Identify which cell holds the provided text, then report its (X, Y) central coordinate. 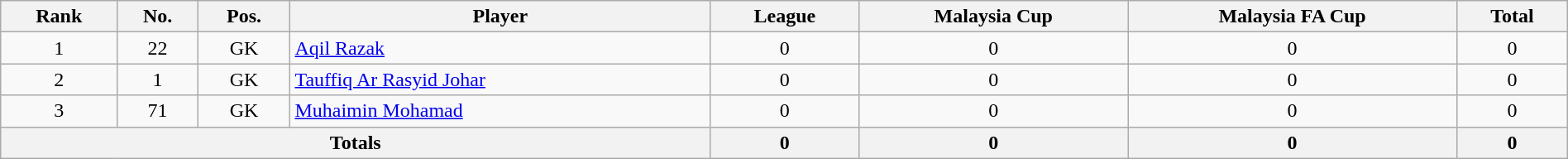
No. (158, 17)
71 (158, 111)
Totals (356, 142)
Rank (60, 17)
Tauffiq Ar Rasyid Johar (500, 79)
Malaysia FA Cup (1293, 17)
Pos. (244, 17)
Malaysia Cup (994, 17)
3 (60, 111)
Total (1513, 17)
Player (500, 17)
22 (158, 48)
Muhaimin Mohamad (500, 111)
League (785, 17)
Aqil Razak (500, 48)
2 (60, 79)
